Determine the (x, y) coordinate at the center of the cell enclosing the given text.  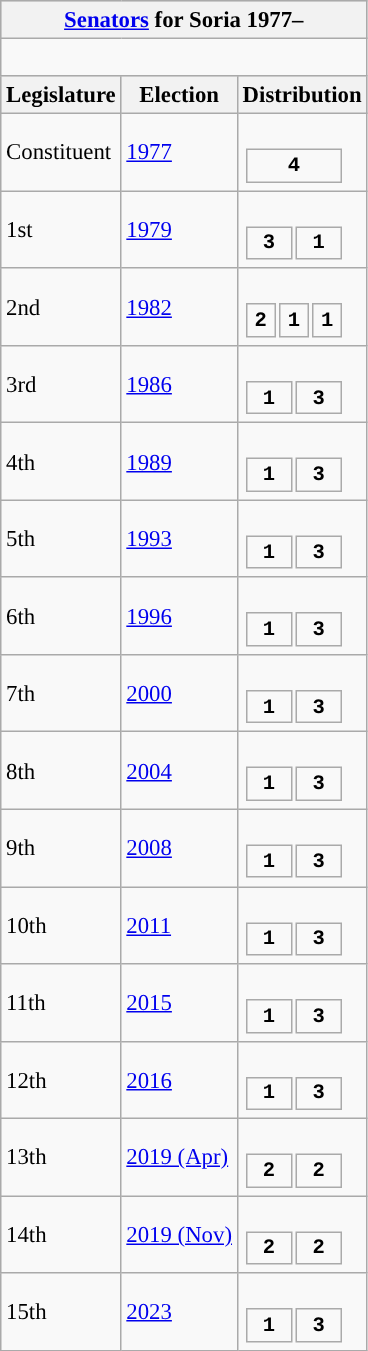
1979 (179, 230)
3rd (61, 384)
1989 (179, 462)
7th (61, 694)
2015 (179, 1002)
15th (61, 1312)
2004 (179, 770)
Election (179, 95)
1st (61, 230)
2019 (Nov) (179, 1234)
9th (61, 848)
8th (61, 770)
Senators for Soria 1977– (184, 20)
1977 (179, 152)
4th (61, 462)
2023 (179, 1312)
Constituent (61, 152)
2008 (179, 848)
1986 (179, 384)
10th (61, 926)
Legislature (61, 95)
2016 (179, 1080)
5th (61, 538)
2000 (179, 694)
Distribution (302, 95)
2011 (179, 926)
13th (61, 1158)
1996 (179, 616)
2019 (Apr) (179, 1158)
6th (61, 616)
2nd (61, 306)
12th (61, 1080)
3 1 (302, 230)
14th (61, 1234)
11th (61, 1002)
1993 (179, 538)
2 1 1 (302, 306)
1982 (179, 306)
